Scan for the cell matching the given text and deliver its [x, y] coordinate at center. 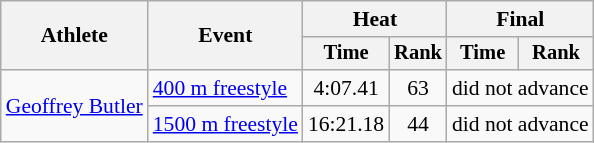
4:07.41 [346, 88]
Heat [375, 19]
400 m freestyle [226, 88]
Event [226, 36]
1500 m freestyle [226, 124]
63 [418, 88]
16:21.18 [346, 124]
Geoffrey Butler [74, 106]
44 [418, 124]
Athlete [74, 36]
Final [520, 19]
